Determine the [x, y] coordinate at the center of the cell enclosing the given text.  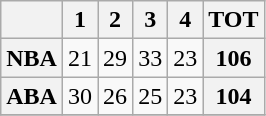
29 [116, 58]
NBA [32, 58]
33 [150, 58]
25 [150, 96]
106 [234, 58]
ABA [32, 96]
26 [116, 96]
4 [186, 20]
2 [116, 20]
TOT [234, 20]
21 [80, 58]
1 [80, 20]
30 [80, 96]
104 [234, 96]
3 [150, 20]
